Extract the [x, y] coordinate from the center of the cell holding the provided text.  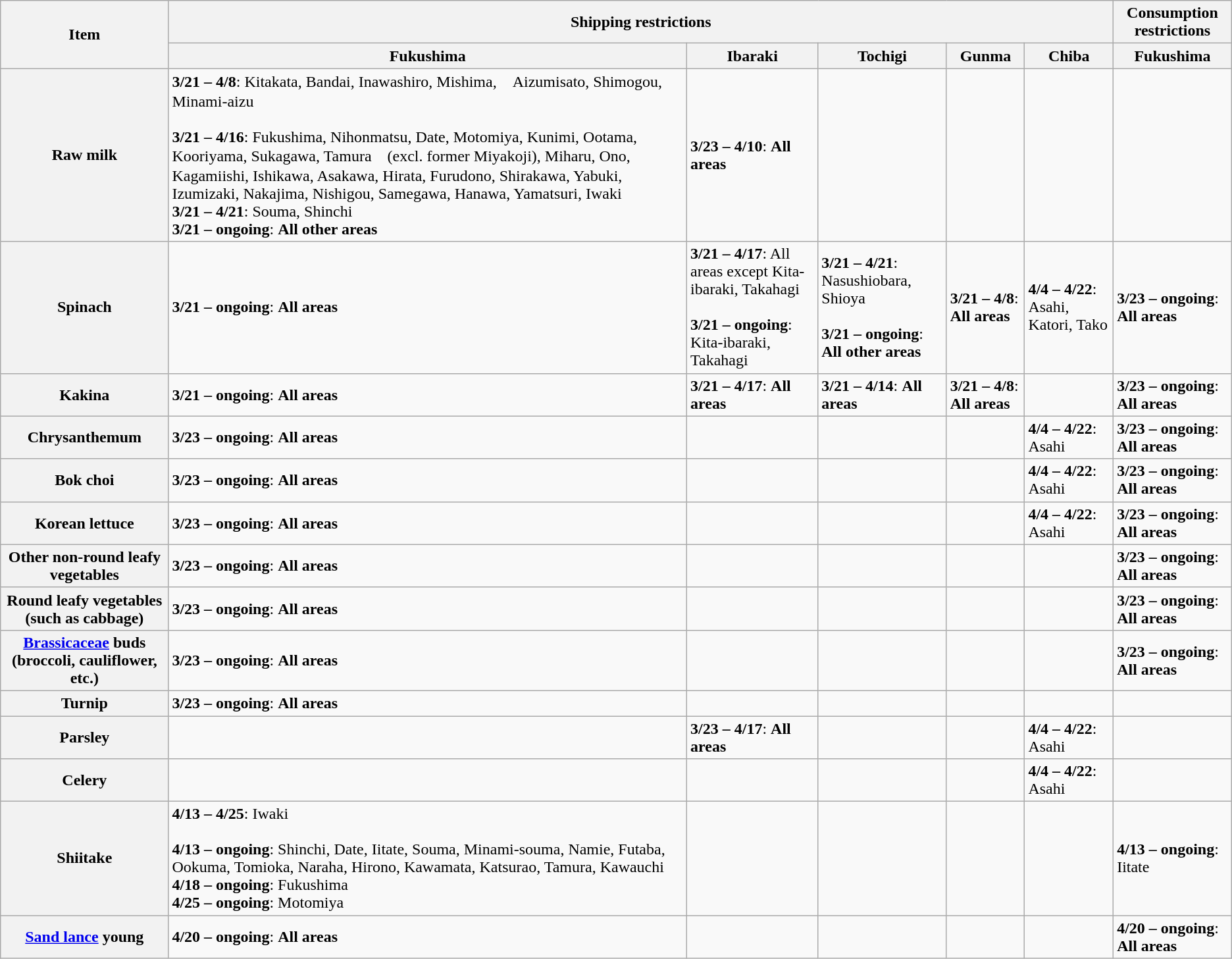
Korean lettuce [84, 523]
Bok choi [84, 480]
Round leafy vegetables (such as cabbage) [84, 608]
3/21 – 4/17: All areas [753, 395]
4/4 – 4/22: Asahi, Katori, Tako [1069, 307]
Tochigi [882, 56]
Ibaraki [753, 56]
3/21 – 4/17: All areas except Kita-ibaraki, Takahagi3/21 – ongoing: Kita-ibaraki, Takahagi [753, 307]
3/23 – 4/17: All areas [753, 737]
Gunma [986, 56]
Item [84, 34]
3/21 – 4/14: All areas [882, 395]
Chiba [1069, 56]
Consumption restrictions [1173, 22]
Kakina [84, 395]
Other non-round leafy vegetables [84, 566]
3/23 – 4/10: All areas [753, 155]
4/13 – ongoing: Iitate [1173, 858]
Sand lance young [84, 937]
Brassicaceae buds (broccoli, cauliflower, etc.) [84, 660]
Shiitake [84, 858]
Shipping restrictions [641, 22]
Raw milk [84, 155]
Turnip [84, 703]
Celery [84, 781]
3/21 – 4/21: Nasushiobara, Shioya3/21 – ongoing: All other areas [882, 307]
Spinach [84, 307]
Parsley [84, 737]
Chrysanthemum [84, 437]
